Find where the given text appears and provide that cell's center as (X, Y) coordinate. 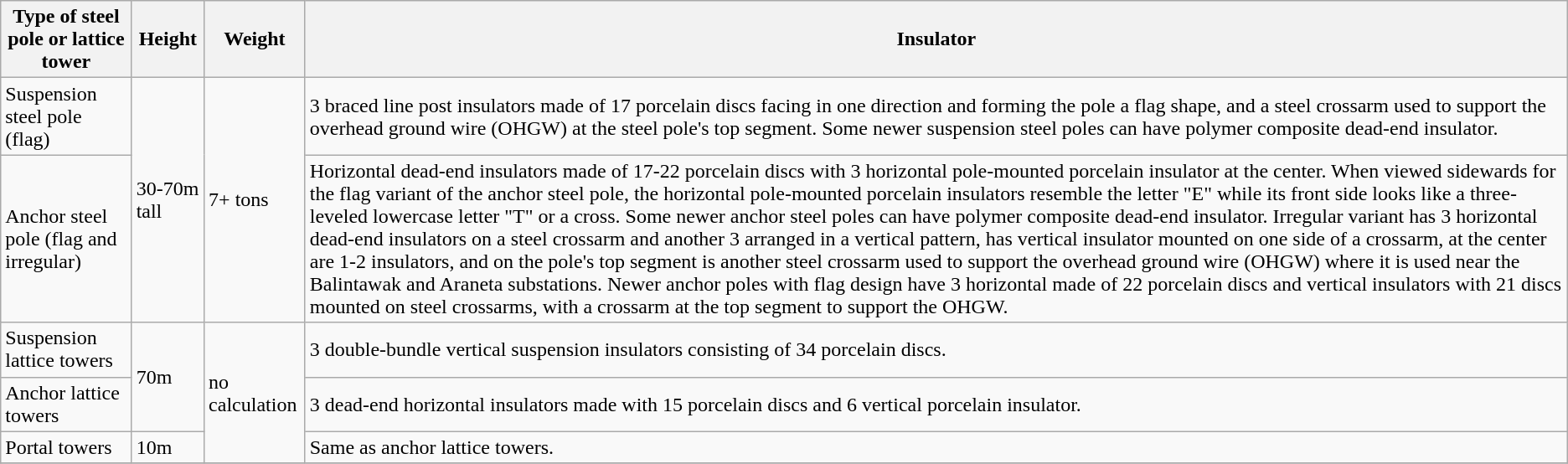
Suspension steel pole (flag) (66, 116)
Suspension lattice towers (66, 350)
Same as anchor lattice towers. (936, 447)
Weight (255, 39)
Insulator (936, 39)
Anchor steel pole (flag and irregular) (66, 239)
no calculation (255, 393)
10m (168, 447)
30-70m tall (168, 200)
Anchor lattice towers (66, 404)
3 double-bundle vertical suspension insulators consisting of 34 porcelain discs. (936, 350)
7+ tons (255, 200)
Height (168, 39)
Type of steel pole or lattice tower (66, 39)
Portal towers (66, 447)
3 dead-end horizontal insulators made with 15 porcelain discs and 6 vertical porcelain insulator. (936, 404)
70m (168, 377)
